Output the [X, Y] coordinate of the center of the cell containing the given text.  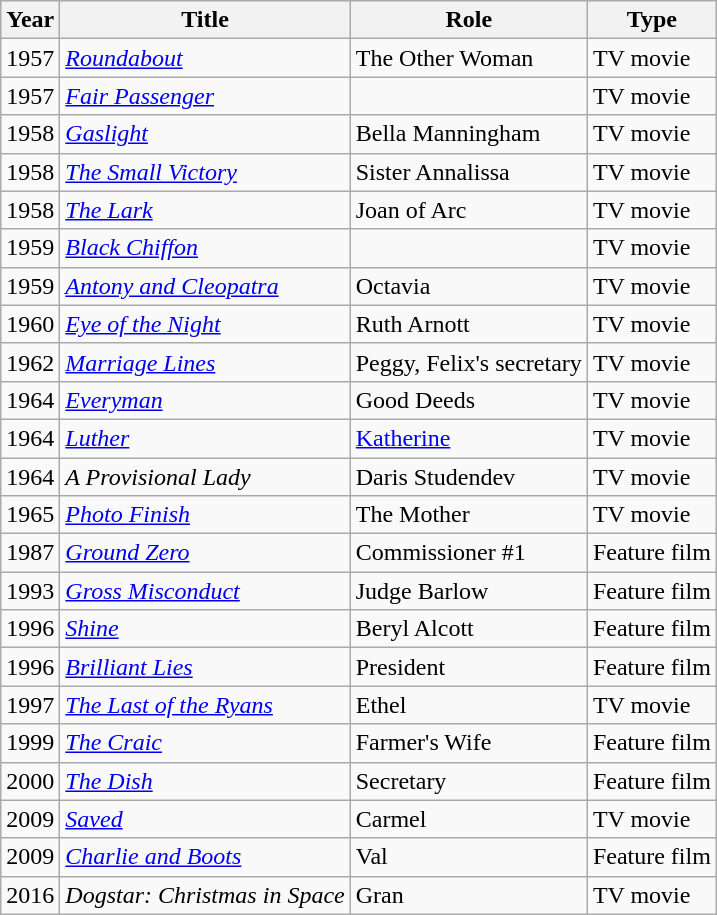
Farmer's Wife [468, 743]
Peggy, Felix's secretary [468, 362]
Octavia [468, 286]
The Small Victory [205, 172]
The Dish [205, 781]
Gaslight [205, 134]
Daris Studendev [468, 477]
1993 [30, 591]
Shine [205, 629]
1960 [30, 324]
Ruth Arnott [468, 324]
Type [652, 20]
1987 [30, 553]
Val [468, 857]
Good Deeds [468, 400]
Gran [468, 895]
The Craic [205, 743]
Carmel [468, 819]
Joan of Arc [468, 210]
Luther [205, 438]
Fair Passenger [205, 96]
The Last of the Ryans [205, 705]
The Other Woman [468, 58]
President [468, 667]
Roundabout [205, 58]
2016 [30, 895]
Judge Barlow [468, 591]
Bella Manningham [468, 134]
Antony and Cleopatra [205, 286]
Marriage Lines [205, 362]
Title [205, 20]
Role [468, 20]
1962 [30, 362]
Ethel [468, 705]
Secretary [468, 781]
A Provisional Lady [205, 477]
Sister Annalissa [468, 172]
Katherine [468, 438]
Gross Misconduct [205, 591]
Brilliant Lies [205, 667]
Ground Zero [205, 553]
1999 [30, 743]
Charlie and Boots [205, 857]
The Lark [205, 210]
Saved [205, 819]
2000 [30, 781]
Year [30, 20]
Black Chiffon [205, 248]
Photo Finish [205, 515]
Dogstar: Christmas in Space [205, 895]
Beryl Alcott [468, 629]
1997 [30, 705]
The Mother [468, 515]
Commissioner #1 [468, 553]
Everyman [205, 400]
1965 [30, 515]
Eye of the Night [205, 324]
